Return the (x, y) coordinate for the center point of the cell that contains the specified text.  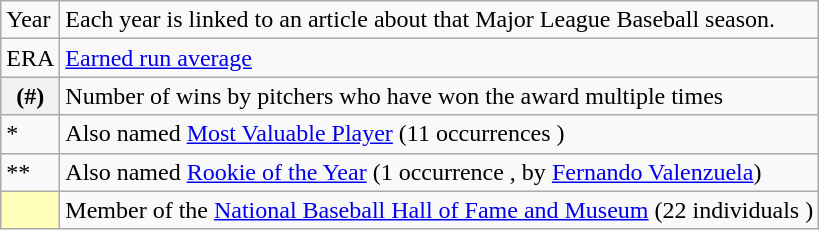
Also named Most Valuable Player (11 occurrences ) (440, 134)
** (30, 172)
Also named Rookie of the Year (1 occurrence , by Fernando Valenzuela) (440, 172)
(#) (30, 96)
Each year is linked to an article about that Major League Baseball season. (440, 20)
* (30, 134)
Year (30, 20)
Number of wins by pitchers who have won the award multiple times (440, 96)
Earned run average (440, 58)
ERA (30, 58)
Member of the National Baseball Hall of Fame and Museum (22 individuals ) (440, 210)
